Extract the [X, Y] coordinate from the center of the cell holding the provided text.  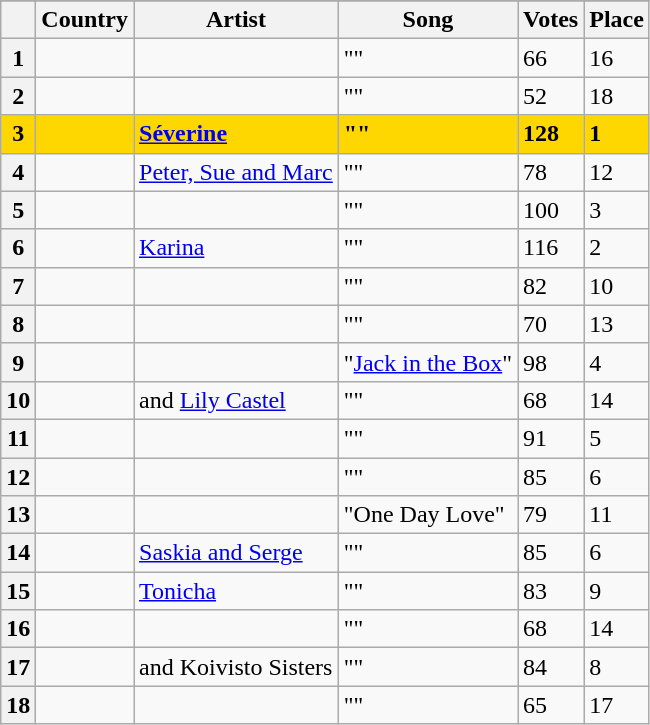
Karina [236, 248]
66 [551, 58]
Song [428, 20]
Peter, Sue and Marc [236, 172]
Place [617, 20]
Séverine [236, 134]
78 [551, 172]
52 [551, 96]
82 [551, 286]
83 [551, 591]
84 [551, 667]
and Koivisto Sisters [236, 667]
"One Day Love" [428, 515]
116 [551, 248]
128 [551, 134]
91 [551, 438]
79 [551, 515]
Artist [236, 20]
70 [551, 324]
65 [551, 705]
15 [18, 591]
Tonicha [236, 591]
7 [18, 286]
and Lily Castel [236, 400]
Saskia and Serge [236, 553]
"Jack in the Box" [428, 362]
98 [551, 362]
Votes [551, 20]
Country [85, 20]
100 [551, 210]
